Return [X, Y] of the center of cell containing provided text 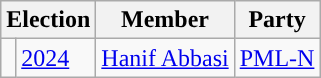
Party [277, 20]
Election [48, 20]
2024 [56, 58]
Member [165, 20]
PML-N [277, 58]
Hanif Abbasi [165, 58]
